For the text-containing cell, return its midpoint in [x, y] coordinate format. 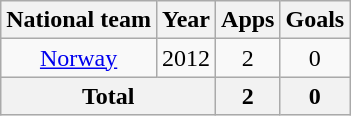
Norway [79, 58]
Total [108, 96]
Goals [315, 20]
National team [79, 20]
2012 [186, 58]
Apps [248, 20]
Year [186, 20]
